Output the [X, Y] coordinate of the center of the cell containing the given text.  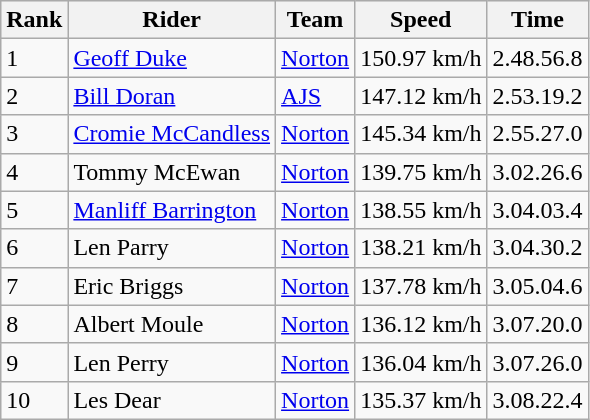
5 [34, 210]
Len Parry [172, 248]
Team [316, 20]
Geoff Duke [172, 58]
4 [34, 172]
3.04.30.2 [538, 248]
Manliff Barrington [172, 210]
Rider [172, 20]
145.34 km/h [421, 134]
137.78 km/h [421, 286]
139.75 km/h [421, 172]
2 [34, 96]
Speed [421, 20]
138.55 km/h [421, 210]
Cromie McCandless [172, 134]
7 [34, 286]
Albert Moule [172, 324]
3.08.22.4 [538, 400]
2.55.27.0 [538, 134]
3.05.04.6 [538, 286]
6 [34, 248]
Time [538, 20]
Bill Doran [172, 96]
Rank [34, 20]
Tommy McEwan [172, 172]
3.07.26.0 [538, 362]
9 [34, 362]
147.12 km/h [421, 96]
136.04 km/h [421, 362]
2.48.56.8 [538, 58]
3.04.03.4 [538, 210]
10 [34, 400]
8 [34, 324]
Les Dear [172, 400]
3.02.26.6 [538, 172]
3 [34, 134]
2.53.19.2 [538, 96]
AJS [316, 96]
Eric Briggs [172, 286]
1 [34, 58]
Len Perry [172, 362]
136.12 km/h [421, 324]
135.37 km/h [421, 400]
3.07.20.0 [538, 324]
138.21 km/h [421, 248]
150.97 km/h [421, 58]
